Return the [X, Y] coordinate for the center point of the cell that contains the specified text.  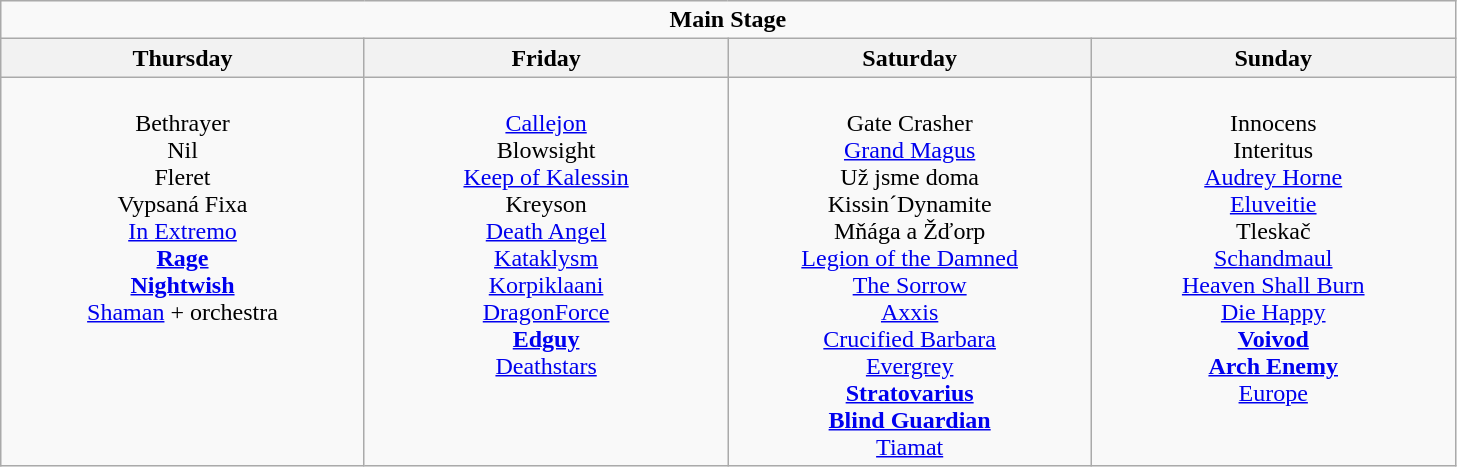
Saturday [910, 58]
Sunday [1273, 58]
Friday [546, 58]
Bethrayer Nil Fleret Vypsaná Fixa In Extremo Rage Nightwish Shaman + orchestra [183, 272]
Thursday [183, 58]
Callejon Blowsight Keep of Kalessin Kreyson Death Angel Kataklysm Korpiklaani DragonForce Edguy Deathstars [546, 272]
Innocens Interitus Audrey Horne Eluveitie Tleskač Schandmaul Heaven Shall Burn Die Happy Voivod Arch Enemy Europe [1273, 272]
Main Stage [728, 20]
